Output the (X, Y) coordinate of the center of the cell containing the given text.  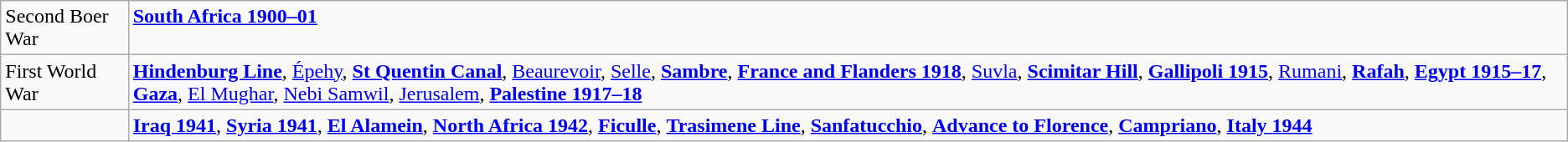
Iraq 1941, Syria 1941, El Alamein, North Africa 1942, Ficulle, Trasimene Line, Sanfatucchio, Advance to Florence, Campriano, Italy 1944 (848, 125)
South Africa 1900–01 (848, 28)
First World War (64, 82)
Second Boer War (64, 28)
